Detect which cell encompasses the target text, then output its [x, y] center coordinate. 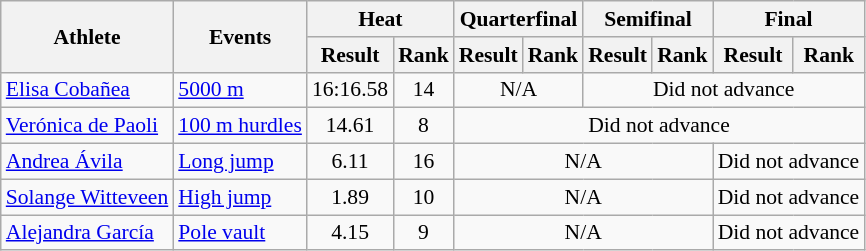
Andrea Ávila [88, 162]
100 m hurdles [240, 126]
16 [424, 162]
5000 m [240, 90]
14 [424, 90]
Semifinal [648, 19]
High jump [240, 197]
Alejandra García [88, 233]
Final [789, 19]
Athlete [88, 36]
Pole vault [240, 233]
Solange Witteveen [88, 197]
8 [424, 126]
Heat [380, 19]
4.15 [350, 233]
14.61 [350, 126]
1.89 [350, 197]
Quarterfinal [518, 19]
Verónica de Paoli [88, 126]
Long jump [240, 162]
10 [424, 197]
9 [424, 233]
16:16.58 [350, 90]
Events [240, 36]
6.11 [350, 162]
Elisa Cobañea [88, 90]
